Capture the cell that displays the provided text and extract its [x, y] central coordinate. 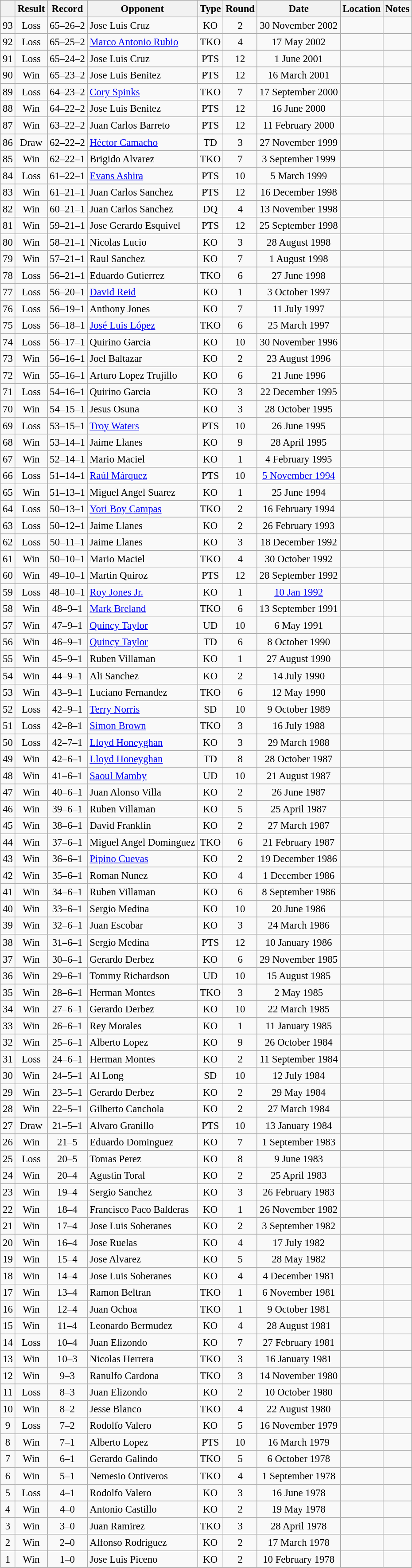
28–6–1 [67, 992]
42–8–1 [67, 725]
57 [8, 626]
Ali Sanchez [143, 676]
27–6–1 [67, 1009]
9 October 1989 [299, 709]
25 [8, 1159]
30–6–1 [67, 959]
10–4 [67, 1342]
23 August 1996 [299, 359]
8 September 1986 [299, 892]
Miguel Angel Suarez [143, 492]
Jose Alvarez [143, 1259]
65–26–2 [67, 26]
46 [8, 809]
19 [8, 1259]
14 November 1980 [299, 1376]
Notes [398, 9]
64–22–2 [67, 109]
Raúl Márquez [143, 476]
22 December 1995 [299, 392]
Simon Brown [143, 725]
Juan Ramirez [143, 1526]
78 [8, 275]
4–0 [67, 1509]
79 [8, 259]
Jesse Blanco [143, 1409]
30 November 1996 [299, 342]
18–4 [67, 1209]
76 [8, 309]
27 March 1984 [299, 1109]
54 [8, 676]
55–16–1 [67, 376]
16 November 1979 [299, 1426]
2 May 1985 [299, 992]
Result [31, 9]
25 June 1994 [299, 492]
Brigido Alvarez [143, 159]
57–21–1 [67, 259]
3 September 1982 [299, 1226]
13–4 [67, 1293]
27 March 1987 [299, 826]
José Luis López [143, 325]
15 August 1985 [299, 976]
13 January 1984 [299, 1126]
Nicolas Lucio [143, 242]
42–6–1 [67, 759]
31–6–1 [67, 942]
24 [8, 1176]
84 [8, 176]
30 October 1992 [299, 559]
66 [8, 476]
42 [8, 876]
34–6–1 [67, 892]
65–23–2 [67, 75]
1–0 [67, 1559]
35 [8, 992]
17 September 2000 [299, 92]
Evans Ashira [143, 176]
64–23–2 [67, 92]
14–4 [67, 1276]
17 March 1978 [299, 1543]
19–4 [67, 1192]
Luciano Fernandez [143, 692]
23–5–1 [67, 1093]
77 [8, 292]
14 [8, 1342]
48 [8, 776]
51–13–1 [67, 492]
16 March 2001 [299, 75]
8–3 [67, 1392]
68 [8, 442]
26 October 1984 [299, 1043]
53 [8, 692]
Eduardo Dominguez [143, 1142]
37–6–1 [67, 843]
Type [210, 9]
42–7–1 [67, 742]
1 December 1986 [299, 876]
74 [8, 342]
31 [8, 1059]
22 [8, 1209]
90 [8, 75]
Gerardo Galindo [143, 1459]
16 January 1981 [299, 1359]
73 [8, 359]
61–22–1 [67, 176]
26–6–1 [67, 1026]
Round [240, 9]
47 [8, 792]
7–2 [67, 1426]
Leonardo Bermudez [143, 1326]
Tomas Perez [143, 1159]
3 October 1997 [299, 292]
63 [8, 525]
Date [299, 9]
6–1 [67, 1459]
Francisco Paco Balderas [143, 1209]
8 October 1990 [299, 643]
70 [8, 409]
36–6–1 [67, 859]
81 [8, 226]
82 [8, 209]
38 [8, 942]
29 November 1985 [299, 959]
5 March 1999 [299, 176]
Antonio Castillo [143, 1509]
55 [8, 659]
Tommy Richardson [143, 976]
Saoul Mamby [143, 776]
56–16–1 [67, 359]
67 [8, 459]
5–1 [67, 1476]
69 [8, 426]
11 January 1985 [299, 1026]
12 May 1990 [299, 692]
16 February 1994 [299, 509]
28 September 1992 [299, 576]
Rey Morales [143, 1026]
54–15–1 [67, 409]
5 November 1994 [299, 476]
33–6–1 [67, 909]
72 [8, 376]
58–21–1 [67, 242]
1 September 1978 [299, 1476]
83 [8, 192]
59–21–1 [67, 226]
39 [8, 926]
Ranulfo Cardona [143, 1376]
89 [8, 92]
20–5 [67, 1159]
27 February 1981 [299, 1342]
1 August 1998 [299, 259]
48–10–1 [67, 592]
28 [8, 1109]
53–14–1 [67, 442]
Jose Gerardo Esquivel [143, 226]
Troy Waters [143, 426]
62–22–2 [67, 142]
22 August 1980 [299, 1409]
32 [8, 1043]
21–5 [67, 1142]
29–6–1 [67, 976]
Ramon Beltran [143, 1293]
43–9–1 [67, 692]
71 [8, 392]
47–9–1 [67, 626]
Gilberto Canchola [143, 1109]
Héctor Camacho [143, 142]
29 [8, 1093]
27 June 1998 [299, 275]
9–3 [67, 1376]
Roman Nunez [143, 876]
64 [8, 509]
45–9–1 [67, 659]
20–4 [67, 1176]
24 March 1986 [299, 926]
17 May 2002 [299, 42]
44 [8, 843]
Raul Sanchez [143, 259]
David Franklin [143, 826]
40–6–1 [67, 792]
56–17–1 [67, 342]
11 July 1997 [299, 309]
16 December 1998 [299, 192]
50–11–1 [67, 542]
DQ [210, 209]
Miguel Angel Dominguez [143, 843]
Joel Baltazar [143, 359]
53–15–1 [67, 426]
39–6–1 [67, 809]
21 August 1987 [299, 776]
11 February 2000 [299, 125]
4 February 1995 [299, 459]
48–9–1 [67, 609]
Record [67, 9]
41–6–1 [67, 776]
Eduardo Gutierrez [143, 275]
3 September 1999 [299, 159]
Sergio Sanchez [143, 1192]
58 [8, 609]
Al Long [143, 1076]
10 February 1978 [299, 1559]
44–9–1 [67, 676]
63–22–2 [67, 125]
88 [8, 109]
50–12–1 [67, 525]
75 [8, 325]
40 [8, 909]
60 [8, 576]
Terry Norris [143, 709]
19 May 1978 [299, 1509]
17–4 [67, 1226]
20 June 1986 [299, 909]
29 March 1988 [299, 742]
62 [8, 542]
16 June 1978 [299, 1493]
87 [8, 125]
30 November 2002 [299, 26]
30 [8, 1076]
6 October 1978 [299, 1459]
45 [8, 826]
David Reid [143, 292]
12–4 [67, 1309]
16 June 2000 [299, 109]
Juan Alonso Villa [143, 792]
61–21–1 [67, 192]
37 [8, 959]
33 [8, 1026]
41 [8, 892]
28 April 1995 [299, 442]
Marco Antonio Rubio [143, 42]
29 May 1984 [299, 1093]
1 September 1983 [299, 1142]
26 November 1982 [299, 1209]
11 [8, 1392]
86 [8, 142]
13 September 1991 [299, 609]
51 [8, 725]
26 [8, 1142]
Pipino Cuevas [143, 859]
24–6–1 [67, 1059]
56–21–1 [67, 275]
6 November 1981 [299, 1293]
16 March 1979 [299, 1443]
61 [8, 559]
25 April 1987 [299, 809]
Location [361, 9]
56–18–1 [67, 325]
28 August 1981 [299, 1326]
16–4 [67, 1243]
Juan Escobar [143, 926]
4–1 [67, 1493]
10–3 [67, 1359]
16 [8, 1309]
10 October 1980 [299, 1392]
32–6–1 [67, 926]
65–25–2 [67, 42]
20 [8, 1243]
19 December 1986 [299, 859]
10 Jan 1992 [299, 592]
56–19–1 [67, 309]
9 June 1983 [299, 1159]
50–13–1 [67, 509]
26 February 1983 [299, 1192]
28 May 1982 [299, 1259]
4 December 1981 [299, 1276]
22 March 1985 [299, 1009]
54–16–1 [67, 392]
Jose Luis Piceno [143, 1559]
28 October 1995 [299, 409]
Jose Ruelas [143, 1243]
49–10–1 [67, 576]
60–21–1 [67, 209]
13 [8, 1359]
11 September 1984 [299, 1059]
Juan Ochoa [143, 1309]
15 [8, 1326]
43 [8, 859]
42–9–1 [67, 709]
93 [8, 26]
27 [8, 1126]
Juan Carlos Barreto [143, 125]
85 [8, 159]
Cory Spinks [143, 92]
59 [8, 592]
65 [8, 492]
6 May 1991 [299, 626]
16 July 1988 [299, 725]
28 April 1978 [299, 1526]
22–5–1 [67, 1109]
46–9–1 [67, 643]
35–6–1 [67, 876]
8–2 [67, 1409]
25–6–1 [67, 1043]
Nemesio Ontiveros [143, 1476]
18 December 1992 [299, 542]
25 April 1983 [299, 1176]
21–5–1 [67, 1126]
91 [8, 59]
Agustin Toral [143, 1176]
Nicolas Herrera [143, 1359]
2–0 [67, 1543]
25 March 1997 [299, 325]
26 February 1993 [299, 525]
49 [8, 759]
12 July 1984 [299, 1076]
62–22–1 [67, 159]
Jesus Osuna [143, 409]
28 October 1987 [299, 759]
50–10–1 [67, 559]
Alfonso Rodriguez [143, 1543]
24–5–1 [67, 1076]
36 [8, 976]
50 [8, 742]
65–24–2 [67, 59]
17 [8, 1293]
92 [8, 42]
56–20–1 [67, 292]
Mark Breland [143, 609]
27 November 1999 [299, 142]
14 July 1990 [299, 676]
Yori Boy Campas [143, 509]
21 [8, 1226]
Martin Quiroz [143, 576]
18 [8, 1276]
28 August 1998 [299, 242]
80 [8, 242]
27 August 1990 [299, 659]
38–6–1 [67, 826]
21 June 1996 [299, 376]
9 October 1981 [299, 1309]
Opponent [143, 9]
Arturo Lopez Trujillo [143, 376]
7–1 [67, 1443]
13 November 1998 [299, 209]
1 June 2001 [299, 59]
15–4 [67, 1259]
23 [8, 1192]
17 July 1982 [299, 1243]
25 September 1998 [299, 226]
56 [8, 643]
51–14–1 [67, 476]
52–14–1 [67, 459]
3–0 [67, 1526]
21 February 1987 [299, 843]
52 [8, 709]
26 June 1987 [299, 792]
Alvaro Granillo [143, 1126]
Roy Jones Jr. [143, 592]
26 June 1995 [299, 426]
34 [8, 1009]
Anthony Jones [143, 309]
10 January 1986 [299, 942]
11–4 [67, 1326]
